Find where the given text appears and provide that cell's center as (X, Y) coordinate. 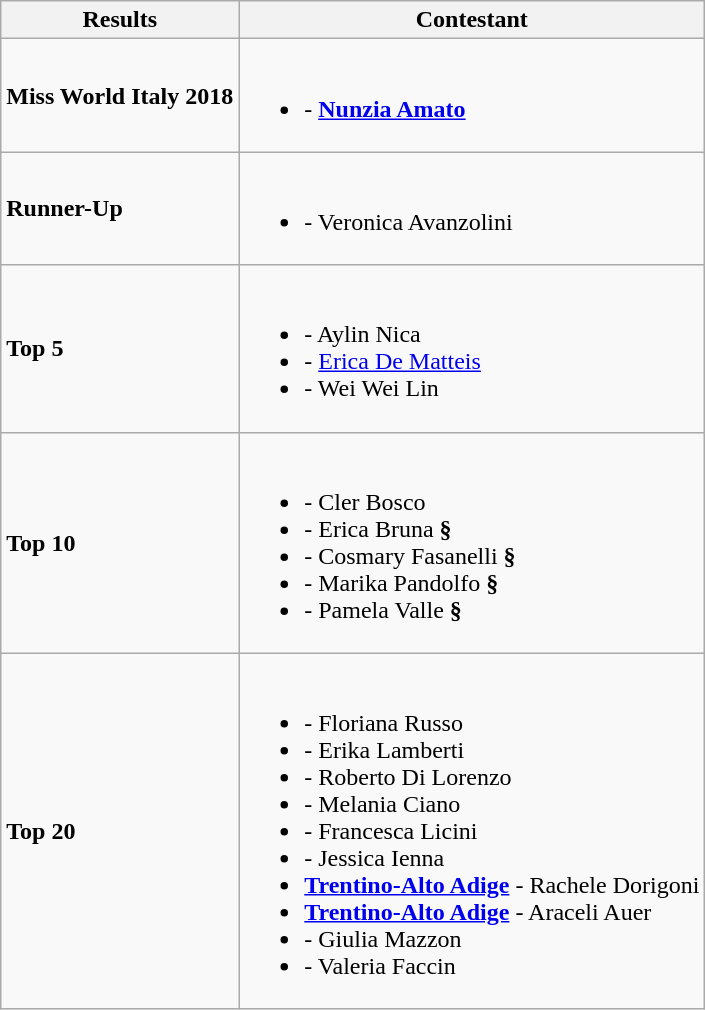
Results (120, 20)
- Aylin Nica - Erica De Matteis - Wei Wei Lin (472, 348)
- Nunzia Amato (472, 96)
Runner-Up (120, 208)
Contestant (472, 20)
Top 10 (120, 542)
- Cler Bosco - Erica Bruna § - Cosmary Fasanelli § - Marika Pandolfo § - Pamela Valle § (472, 542)
- Veronica Avanzolini (472, 208)
Miss World Italy 2018 (120, 96)
Top 20 (120, 831)
Top 5 (120, 348)
